Output the (x, y) coordinate of the center of the cell containing the given text.  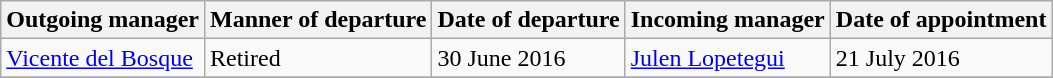
Julen Lopetegui (728, 58)
Outgoing manager (103, 20)
30 June 2016 (528, 58)
Vicente del Bosque (103, 58)
Manner of departure (318, 20)
Incoming manager (728, 20)
Retired (318, 58)
Date of departure (528, 20)
Date of appointment (941, 20)
21 July 2016 (941, 58)
